Search for the cell housing the specified text and yield its [X, Y] center coordinate. 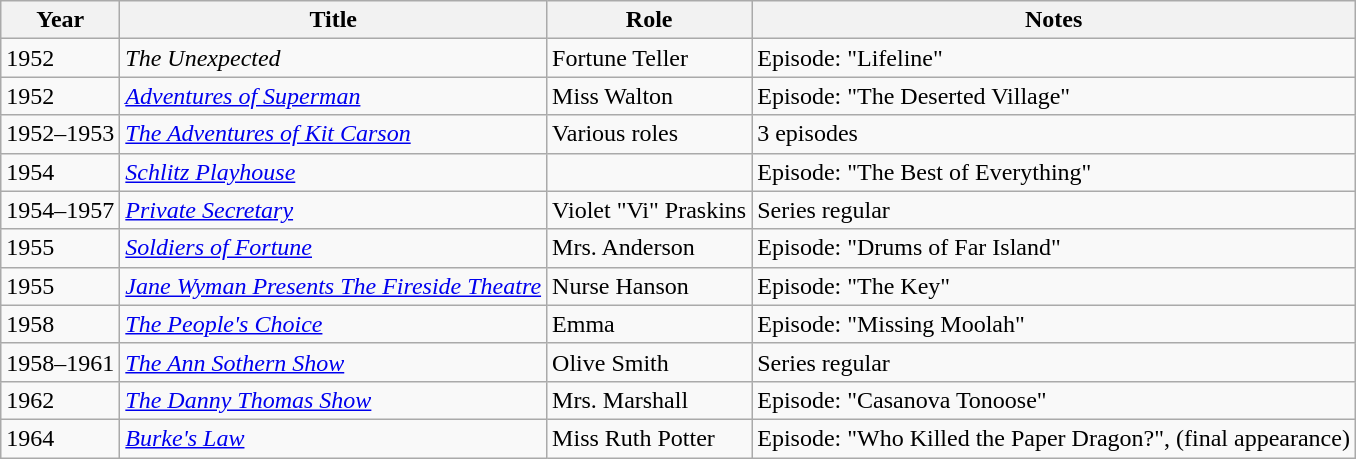
Olive Smith [650, 362]
Various roles [650, 134]
Episode: "The Key" [1054, 286]
1958 [60, 324]
Episode: "The Best of Everything" [1054, 172]
Title [334, 20]
Burke's Law [334, 438]
Mrs. Marshall [650, 400]
The Ann Sothern Show [334, 362]
Private Secretary [334, 210]
Fortune Teller [650, 58]
The Adventures of Kit Carson [334, 134]
1958–1961 [60, 362]
Violet "Vi" Praskins [650, 210]
Emma [650, 324]
Mrs. Anderson [650, 248]
The People's Choice [334, 324]
Episode: "Missing Moolah" [1054, 324]
Role [650, 20]
Episode: "The Deserted Village" [1054, 96]
1962 [60, 400]
Adventures of Superman [334, 96]
Miss Ruth Potter [650, 438]
1954–1957 [60, 210]
Year [60, 20]
Notes [1054, 20]
The Unexpected [334, 58]
Nurse Hanson [650, 286]
Jane Wyman Presents The Fireside Theatre [334, 286]
Episode: "Casanova Tonoose" [1054, 400]
Soldiers of Fortune [334, 248]
Episode: "Who Killed the Paper Dragon?", (final appearance) [1054, 438]
1952–1953 [60, 134]
3 episodes [1054, 134]
Episode: "Drums of Far Island" [1054, 248]
Episode: "Lifeline" [1054, 58]
1954 [60, 172]
1964 [60, 438]
Schlitz Playhouse [334, 172]
The Danny Thomas Show [334, 400]
Miss Walton [650, 96]
